Find where the given text appears and provide that cell's center as (x, y) coordinate. 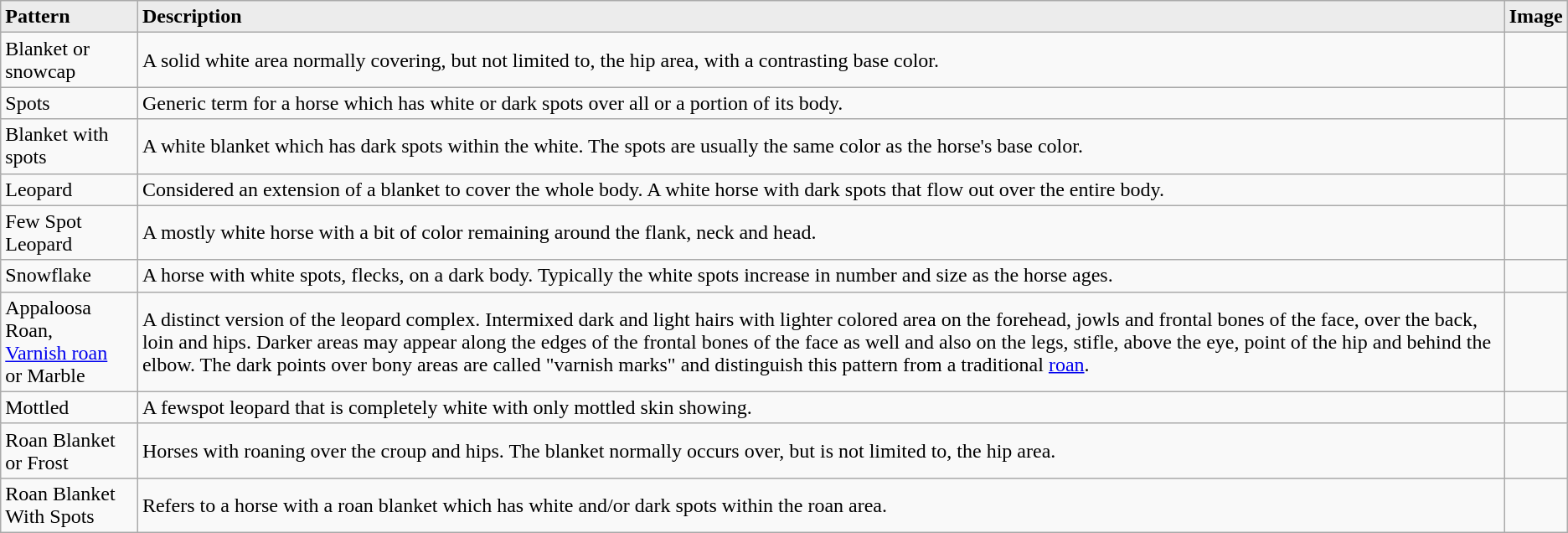
Considered an extension of a blanket to cover the whole body. A white horse with dark spots that flow out over the entire body. (821, 189)
Blanket orsnowcap (70, 60)
A horse with white spots, flecks, on a dark body. Typically the white spots increase in number and size as the horse ages. (821, 276)
Few Spot Leopard (70, 233)
Generic term for a horse which has white or dark spots over all or a portion of its body. (821, 103)
Snowflake (70, 276)
A white blanket which has dark spots within the white. The spots are usually the same color as the horse's base color. (821, 146)
A solid white area normally covering, but not limited to, the hip area, with a contrasting base color. (821, 60)
Leopard (70, 189)
Roan Blanketor Frost (70, 451)
A fewspot leopard that is completely white with only mottled skin showing. (821, 407)
A mostly white horse with a bit of color remaining around the flank, neck and head. (821, 233)
Mottled (70, 407)
Refers to a horse with a roan blanket which has white and/or dark spots within the roan area. (821, 505)
Pattern (70, 17)
Spots (70, 103)
Horses with roaning over the croup and hips. The blanket normally occurs over, but is not limited to, the hip area. (821, 451)
Roan Blanket With Spots (70, 505)
Appaloosa Roan,Varnish roanor Marble (70, 342)
Image (1536, 17)
Blanket with spots (70, 146)
Description (821, 17)
